For the text-containing cell, return its midpoint in [X, Y] coordinate format. 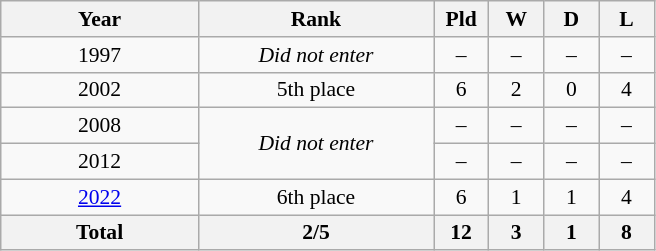
2012 [100, 162]
1997 [100, 55]
W [516, 19]
2 [516, 90]
5th place [316, 90]
D [572, 19]
2022 [100, 197]
Total [100, 233]
Pld [462, 19]
2008 [100, 126]
2/5 [316, 233]
Rank [316, 19]
12 [462, 233]
Year [100, 19]
2002 [100, 90]
8 [626, 233]
3 [516, 233]
6th place [316, 197]
0 [572, 90]
L [626, 19]
